Provide the (x, y) coordinate of the cell's center where the given text is located.  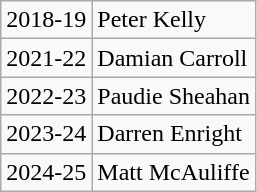
2021-22 (46, 58)
2022-23 (46, 96)
2018-19 (46, 20)
2023-24 (46, 134)
Matt McAuliffe (174, 172)
Damian Carroll (174, 58)
Darren Enright (174, 134)
2024-25 (46, 172)
Peter Kelly (174, 20)
Paudie Sheahan (174, 96)
